Scan for the cell matching the given text and deliver its (X, Y) coordinate at center. 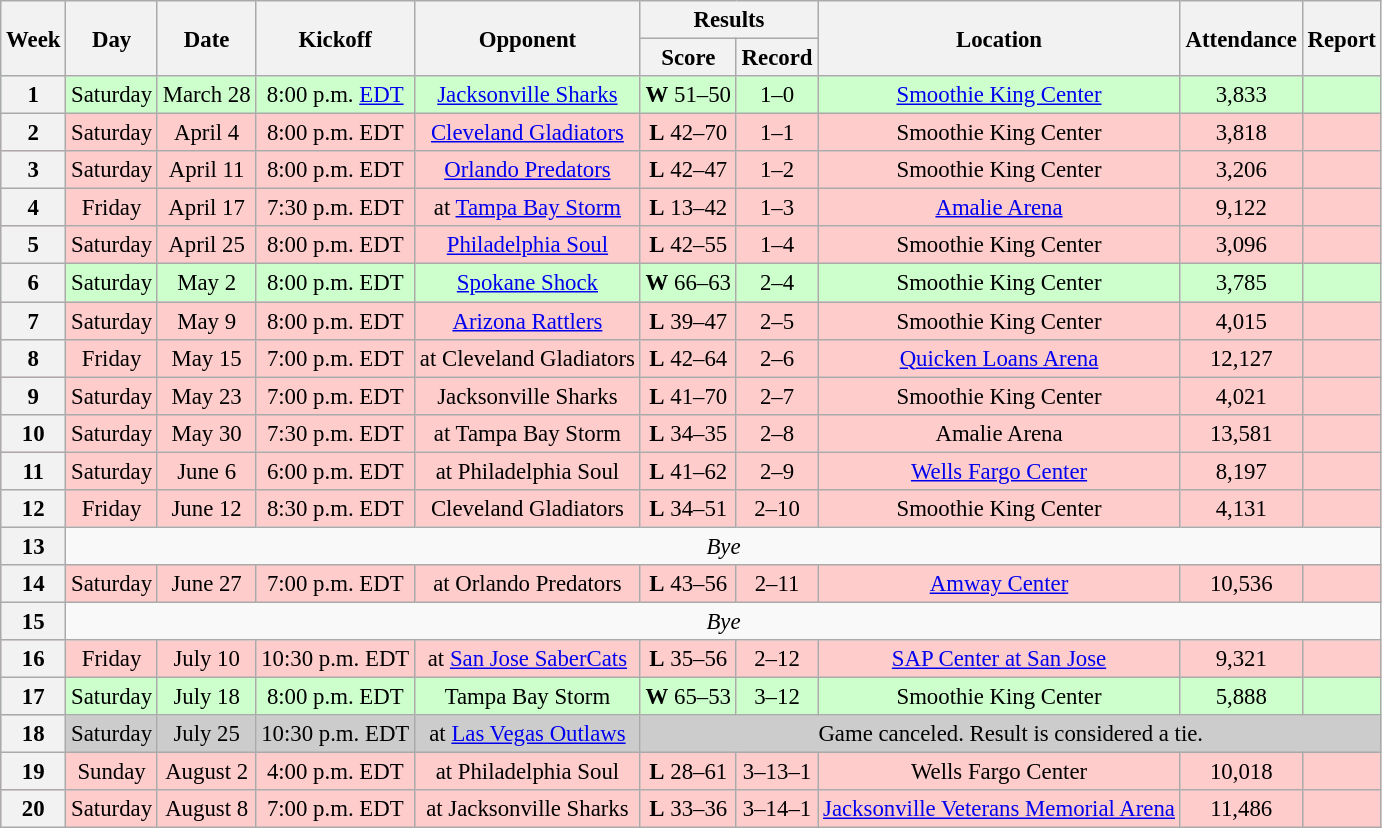
6:00 p.m. EDT (336, 471)
April 4 (206, 133)
W 66–63 (688, 283)
3–14–1 (776, 809)
L 43–56 (688, 584)
1–1 (776, 133)
Week (34, 38)
July 18 (206, 697)
May 23 (206, 396)
Date (206, 38)
L 42–70 (688, 133)
2–9 (776, 471)
April 17 (206, 208)
3,206 (1241, 170)
May 9 (206, 321)
L 34–51 (688, 509)
L 39–47 (688, 321)
13 (34, 546)
Tampa Bay Storm (528, 697)
1–0 (776, 95)
16 (34, 659)
Score (688, 58)
9 (34, 396)
4,131 (1241, 509)
10 (34, 433)
L 28–61 (688, 772)
1–3 (776, 208)
L 33–36 (688, 809)
Game canceled. Result is considered a tie. (1010, 734)
L 42–47 (688, 170)
17 (34, 697)
12 (34, 509)
2–12 (776, 659)
4 (34, 208)
Philadelphia Soul (528, 245)
3,096 (1241, 245)
Location (1000, 38)
Quicken Loans Arena (1000, 358)
14 (34, 584)
2–10 (776, 509)
18 (34, 734)
June 27 (206, 584)
1 (34, 95)
4,015 (1241, 321)
Spokane Shock (528, 283)
1–2 (776, 170)
May 30 (206, 433)
3,818 (1241, 133)
3,833 (1241, 95)
L 42–64 (688, 358)
20 (34, 809)
9,122 (1241, 208)
Results (728, 20)
Arizona Rattlers (528, 321)
3,785 (1241, 283)
8 (34, 358)
19 (34, 772)
L 42–55 (688, 245)
June 6 (206, 471)
3–13–1 (776, 772)
2 (34, 133)
2–8 (776, 433)
5,888 (1241, 697)
June 12 (206, 509)
July 25 (206, 734)
11 (34, 471)
Report (1342, 38)
L 35–56 (688, 659)
SAP Center at San Jose (1000, 659)
2–5 (776, 321)
May 15 (206, 358)
2–6 (776, 358)
2–11 (776, 584)
12,127 (1241, 358)
7 (34, 321)
August 8 (206, 809)
August 2 (206, 772)
2–7 (776, 396)
5 (34, 245)
4,021 (1241, 396)
May 2 (206, 283)
10,018 (1241, 772)
Jacksonville Veterans Memorial Arena (1000, 809)
April 25 (206, 245)
July 10 (206, 659)
1–4 (776, 245)
8:30 p.m. EDT (336, 509)
11,486 (1241, 809)
at Orlando Predators (528, 584)
W 51–50 (688, 95)
15 (34, 621)
Sunday (112, 772)
Day (112, 38)
L 41–70 (688, 396)
Amway Center (1000, 584)
L 41–62 (688, 471)
at Cleveland Gladiators (528, 358)
6 (34, 283)
9,321 (1241, 659)
at San Jose SaberCats (528, 659)
at Las Vegas Outlaws (528, 734)
Kickoff (336, 38)
3–12 (776, 697)
L 13–42 (688, 208)
W 65–53 (688, 697)
3 (34, 170)
8,197 (1241, 471)
Orlando Predators (528, 170)
Attendance (1241, 38)
L 34–35 (688, 433)
Record (776, 58)
10,536 (1241, 584)
at Jacksonville Sharks (528, 809)
2–4 (776, 283)
4:00 p.m. EDT (336, 772)
April 11 (206, 170)
March 28 (206, 95)
Opponent (528, 38)
13,581 (1241, 433)
